Output the (X, Y) coordinate of the center of the cell containing the given text.  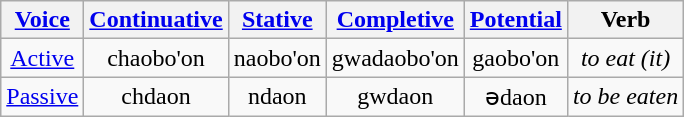
Active (42, 58)
naobo'on (277, 58)
Continuative (156, 20)
Passive (42, 97)
to be eaten (625, 97)
ədaon (516, 97)
Verb (625, 20)
gwadaobo'on (395, 58)
Voice (42, 20)
to eat (it) (625, 58)
Stative (277, 20)
ndaon (277, 97)
gaobo'on (516, 58)
Completive (395, 20)
Potential (516, 20)
chdaon (156, 97)
chaobo'on (156, 58)
gwdaon (395, 97)
